Capture the cell that displays the provided text and extract its (X, Y) central coordinate. 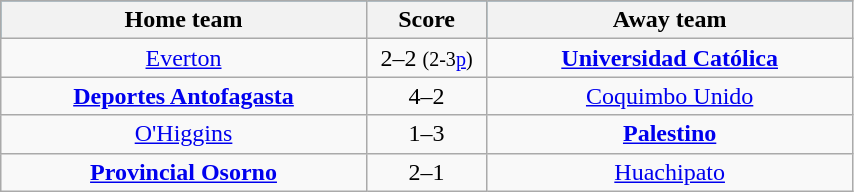
Away team (670, 20)
Home team (184, 20)
Coquimbo Unido (670, 96)
Universidad Católica (670, 58)
Palestino (670, 134)
2–1 (426, 172)
Score (426, 20)
2–2 (2-3p) (426, 58)
4–2 (426, 96)
1–3 (426, 134)
Huachipato (670, 172)
Everton (184, 58)
O'Higgins (184, 134)
Provincial Osorno (184, 172)
Deportes Antofagasta (184, 96)
